Output the (X, Y) coordinate of the center of the cell containing the given text.  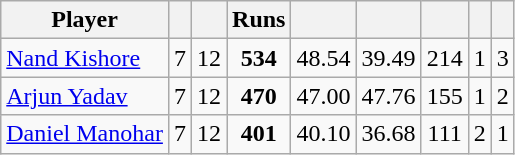
401 (259, 134)
214 (444, 58)
40.10 (324, 134)
3 (502, 58)
155 (444, 96)
Player (85, 20)
39.49 (388, 58)
111 (444, 134)
Nand Kishore (85, 58)
47.00 (324, 96)
Arjun Yadav (85, 96)
Runs (259, 20)
Daniel Manohar (85, 134)
36.68 (388, 134)
470 (259, 96)
48.54 (324, 58)
534 (259, 58)
47.76 (388, 96)
